Extract the (X, Y) coordinate from the center of the cell holding the provided text.  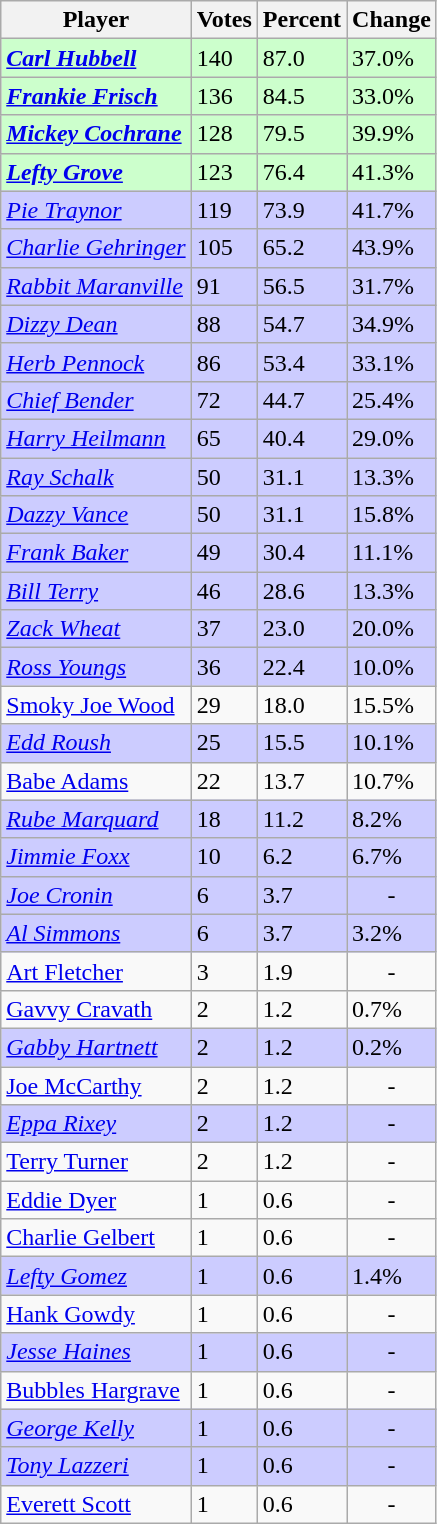
119 (224, 210)
15.8% (392, 515)
33.0% (392, 96)
Babe Adams (96, 781)
Jimmie Foxx (96, 857)
Everett Scott (96, 1504)
Herb Pennock (96, 362)
Ross Youngs (96, 667)
56.5 (302, 286)
10 (224, 857)
Edd Roush (96, 743)
Gabby Hartnett (96, 1047)
Jesse Haines (96, 1352)
22.4 (302, 667)
37.0% (392, 58)
140 (224, 58)
76.4 (302, 172)
53.4 (302, 362)
Eddie Dyer (96, 1200)
136 (224, 96)
86 (224, 362)
Zack Wheat (96, 629)
Art Fletcher (96, 971)
Player (96, 20)
0.2% (392, 1047)
Bill Terry (96, 591)
20.0% (392, 629)
Charlie Gelbert (96, 1238)
15.5 (302, 743)
128 (224, 134)
3.2% (392, 933)
10.0% (392, 667)
23.0 (302, 629)
8.2% (392, 819)
36 (224, 667)
43.9% (392, 248)
87.0 (302, 58)
105 (224, 248)
Lefty Gomez (96, 1276)
Bubbles Hargrave (96, 1390)
39.9% (392, 134)
Gavvy Cravath (96, 1009)
15.5% (392, 705)
40.4 (302, 438)
29.0% (392, 438)
0.7% (392, 1009)
49 (224, 553)
Carl Hubbell (96, 58)
Harry Heilmann (96, 438)
41.7% (392, 210)
65.2 (302, 248)
6.7% (392, 857)
37 (224, 629)
Chief Bender (96, 400)
28.6 (302, 591)
Tony Lazzeri (96, 1466)
91 (224, 286)
Al Simmons (96, 933)
84.5 (302, 96)
Lefty Grove (96, 172)
73.9 (302, 210)
Pie Traynor (96, 210)
34.9% (392, 324)
13.7 (302, 781)
65 (224, 438)
Votes (224, 20)
22 (224, 781)
1.4% (392, 1276)
18 (224, 819)
54.7 (302, 324)
Ray Schalk (96, 477)
11.1% (392, 553)
Percent (302, 20)
72 (224, 400)
Joe Cronin (96, 895)
79.5 (302, 134)
Charlie Gehringer (96, 248)
11.2 (302, 819)
123 (224, 172)
Smoky Joe Wood (96, 705)
10.1% (392, 743)
33.1% (392, 362)
3 (224, 971)
Rabbit Maranville (96, 286)
Frankie Frisch (96, 96)
Hank Gowdy (96, 1314)
1.9 (302, 971)
6.2 (302, 857)
29 (224, 705)
88 (224, 324)
Change (392, 20)
Dizzy Dean (96, 324)
30.4 (302, 553)
46 (224, 591)
Eppa Rixey (96, 1124)
George Kelly (96, 1428)
10.7% (392, 781)
Mickey Cochrane (96, 134)
18.0 (302, 705)
25 (224, 743)
Terry Turner (96, 1162)
31.7% (392, 286)
Dazzy Vance (96, 515)
Frank Baker (96, 553)
44.7 (302, 400)
41.3% (392, 172)
25.4% (392, 400)
Rube Marquard (96, 819)
Joe McCarthy (96, 1085)
